Pinpoint the cell where the given text exists, returning its (x, y) midpoint coordinate. 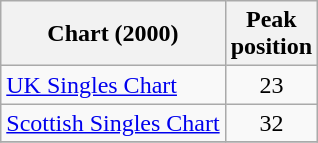
Peakposition (271, 34)
Chart (2000) (113, 34)
32 (271, 123)
23 (271, 85)
Scottish Singles Chart (113, 123)
UK Singles Chart (113, 85)
